Return the (X, Y) coordinate for the center point of the cell that contains the specified text.  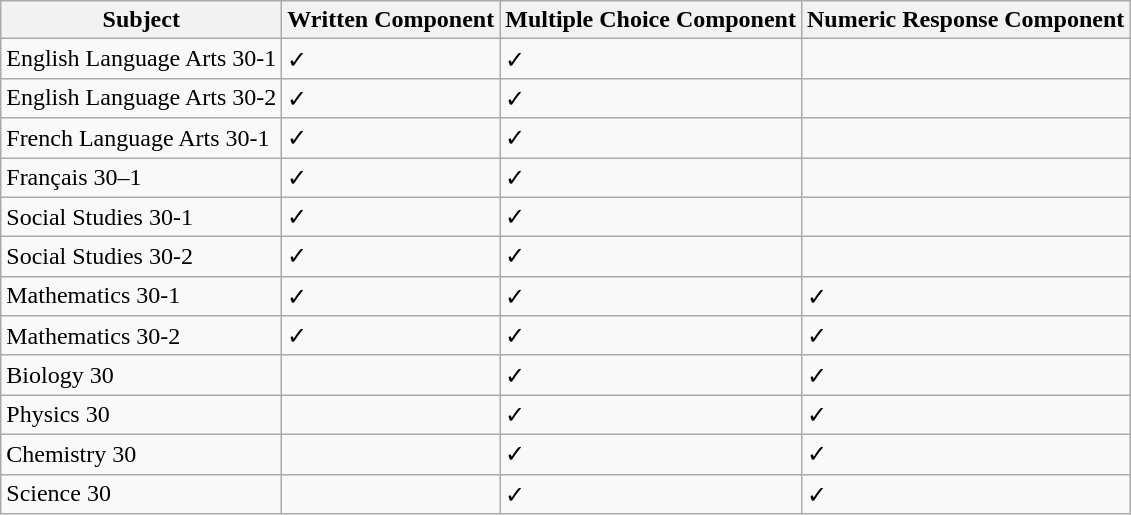
Science 30 (142, 494)
Biology 30 (142, 375)
Numeric Response Component (965, 20)
Physics 30 (142, 415)
Social Studies 30-1 (142, 217)
Mathematics 30-2 (142, 336)
Subject (142, 20)
English Language Arts 30-1 (142, 59)
Multiple Choice Component (651, 20)
English Language Arts 30-2 (142, 98)
Chemistry 30 (142, 454)
Mathematics 30-1 (142, 296)
Social Studies 30-2 (142, 257)
Written Component (391, 20)
French Language Arts 30-1 (142, 138)
Français 30–1 (142, 178)
